Return the [x, y] coordinate for the center point of the cell that contains the specified text.  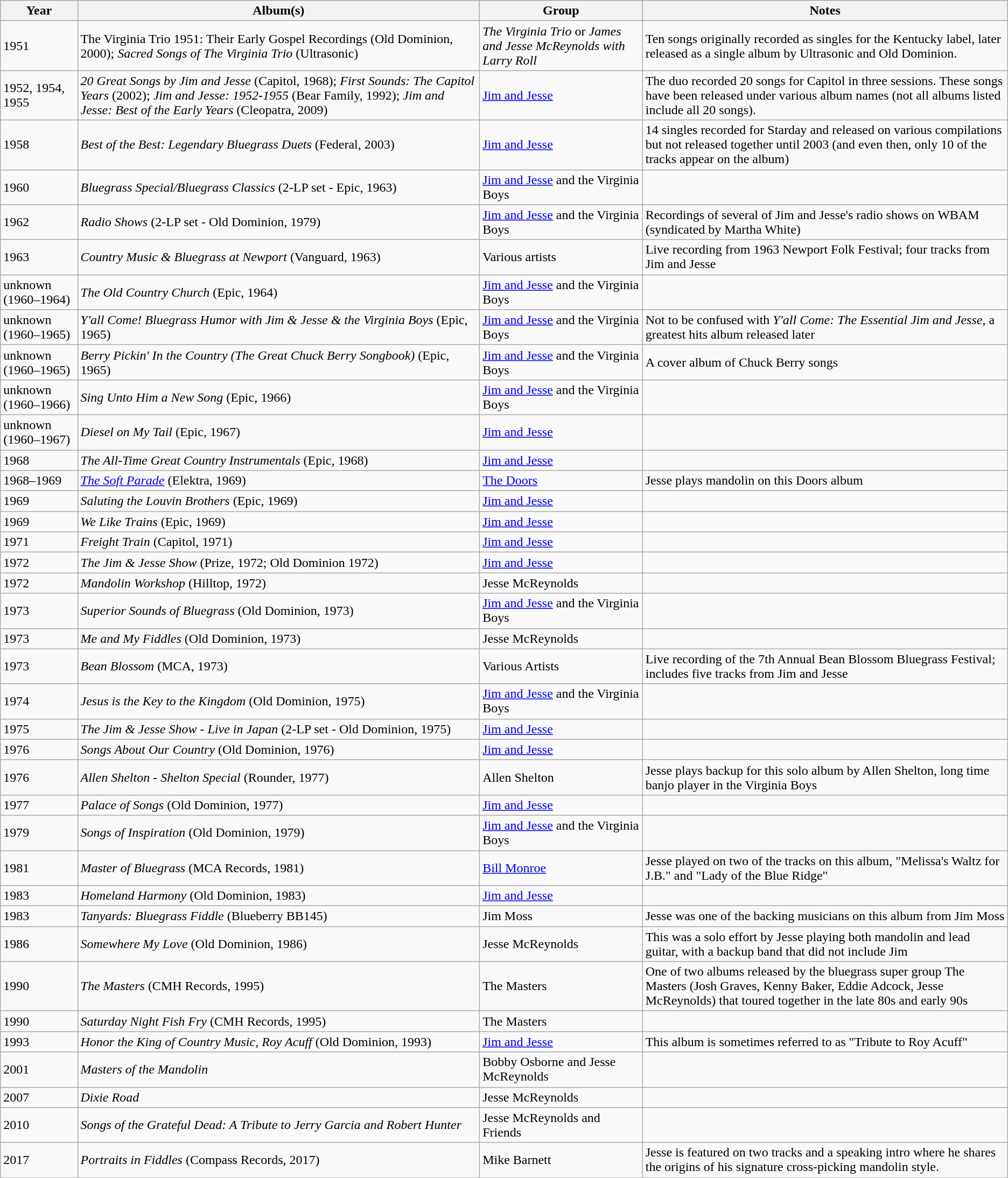
Live recording of the 7th Annual Bean Blossom Bluegrass Festival; includes five tracks from Jim and Jesse [825, 667]
1960 [39, 187]
This album is sometimes referred to as "Tribute to Roy Acuff" [825, 1042]
The Masters (CMH Records, 1995) [279, 986]
1981 [39, 868]
Berry Pickin' In the Country (The Great Chuck Berry Songbook) (Epic, 1965) [279, 362]
The All-Time Great Country Instrumentals (Epic, 1968) [279, 460]
Songs About Our Country (Old Dominion, 1976) [279, 749]
Jesse is featured on two tracks and a speaking intro where he shares the origins of his signature cross-picking mandolin style. [825, 1160]
Group [561, 11]
unknown (1960–1964) [39, 292]
Somewhere My Love (Old Dominion, 1986) [279, 944]
1975 [39, 729]
Jesse was one of the backing musicians on this album from Jim Moss [825, 916]
Palace of Songs (Old Dominion, 1977) [279, 805]
Country Music & Bluegrass at Newport (Vanguard, 1963) [279, 257]
Live recording from 1963 Newport Folk Festival; four tracks from Jim and Jesse [825, 257]
Jesse played on two of the tracks on this album, "Melissa's Waltz for J.B." and "Lady of the Blue Ridge" [825, 868]
1974 [39, 701]
Freight Train (Capitol, 1971) [279, 542]
Bobby Osborne and Jesse McReynolds [561, 1069]
Allen Shelton [561, 777]
unknown (1960–1967) [39, 432]
Diesel on My Tail (Epic, 1967) [279, 432]
Various Artists [561, 667]
Recordings of several of Jim and Jesse's radio shows on WBAM (syndicated by Martha White) [825, 222]
Year [39, 11]
Saluting the Louvin Brothers (Epic, 1969) [279, 501]
This was a solo effort by Jesse playing both mandolin and lead guitar, with a backup band that did not include Jim [825, 944]
Masters of the Mandolin [279, 1069]
The Doors [561, 481]
Songs of Inspiration (Old Dominion, 1979) [279, 832]
1977 [39, 805]
2001 [39, 1069]
Radio Shows (2-LP set - Old Dominion, 1979) [279, 222]
The Soft Parade (Elektra, 1969) [279, 481]
Ten songs originally recorded as singles for the Kentucky label, later released as a single album by Ultrasonic and Old Dominion. [825, 46]
Y'all Come! Bluegrass Humor with Jim & Jesse & the Virginia Boys (Epic, 1965) [279, 327]
1962 [39, 222]
Jesse McReynolds and Friends [561, 1125]
The Jim & Jesse Show (Prize, 1972; Old Dominion 1972) [279, 563]
Honor the King of Country Music, Roy Acuff (Old Dominion, 1993) [279, 1042]
Various artists [561, 257]
Sing Unto Him a New Song (Epic, 1966) [279, 397]
The Old Country Church (Epic, 1964) [279, 292]
Homeland Harmony (Old Dominion, 1983) [279, 896]
unknown (1960–1966) [39, 397]
2017 [39, 1160]
1951 [39, 46]
1979 [39, 832]
Allen Shelton - Shelton Special (Rounder, 1977) [279, 777]
The Virginia Trio 1951: Their Early Gospel Recordings (Old Dominion, 2000); Sacred Songs of The Virginia Trio (Ultrasonic) [279, 46]
Bill Monroe [561, 868]
Best of the Best: Legendary Bluegrass Duets (Federal, 2003) [279, 145]
Not to be confused with Y'all Come: The Essential Jim and Jesse, a greatest hits album released later [825, 327]
1986 [39, 944]
We Like Trains (Epic, 1969) [279, 522]
Master of Bluegrass (MCA Records, 1981) [279, 868]
Superior Sounds of Bluegrass (Old Dominion, 1973) [279, 611]
Bluegrass Special/Bluegrass Classics (2-LP set - Epic, 1963) [279, 187]
1968–1969 [39, 481]
Jim Moss [561, 916]
Saturday Night Fish Fry (CMH Records, 1995) [279, 1021]
Notes [825, 11]
Portraits in Fiddles (Compass Records, 2017) [279, 1160]
The Virginia Trio or James and Jesse McReynolds with Larry Roll [561, 46]
Mike Barnett [561, 1160]
2010 [39, 1125]
Jesus is the Key to the Kingdom (Old Dominion, 1975) [279, 701]
1958 [39, 145]
1993 [39, 1042]
The Jim & Jesse Show - Live in Japan (2-LP set - Old Dominion, 1975) [279, 729]
2007 [39, 1097]
Jesse plays backup for this solo album by Allen Shelton, long time banjo player in the Virginia Boys [825, 777]
Bean Blossom (MCA, 1973) [279, 667]
A cover album of Chuck Berry songs [825, 362]
Album(s) [279, 11]
Songs of the Grateful Dead: A Tribute to Jerry Garcia and Robert Hunter [279, 1125]
Mandolin Workshop (Hilltop, 1972) [279, 583]
1952, 1954, 1955 [39, 95]
Jesse plays mandolin on this Doors album [825, 481]
Dixie Road [279, 1097]
1971 [39, 542]
Tanyards: Bluegrass Fiddle (Blueberry BB145) [279, 916]
1963 [39, 257]
Me and My Fiddles (Old Dominion, 1973) [279, 639]
1968 [39, 460]
